Locate the cell with the specified text and output its [X, Y] center coordinate. 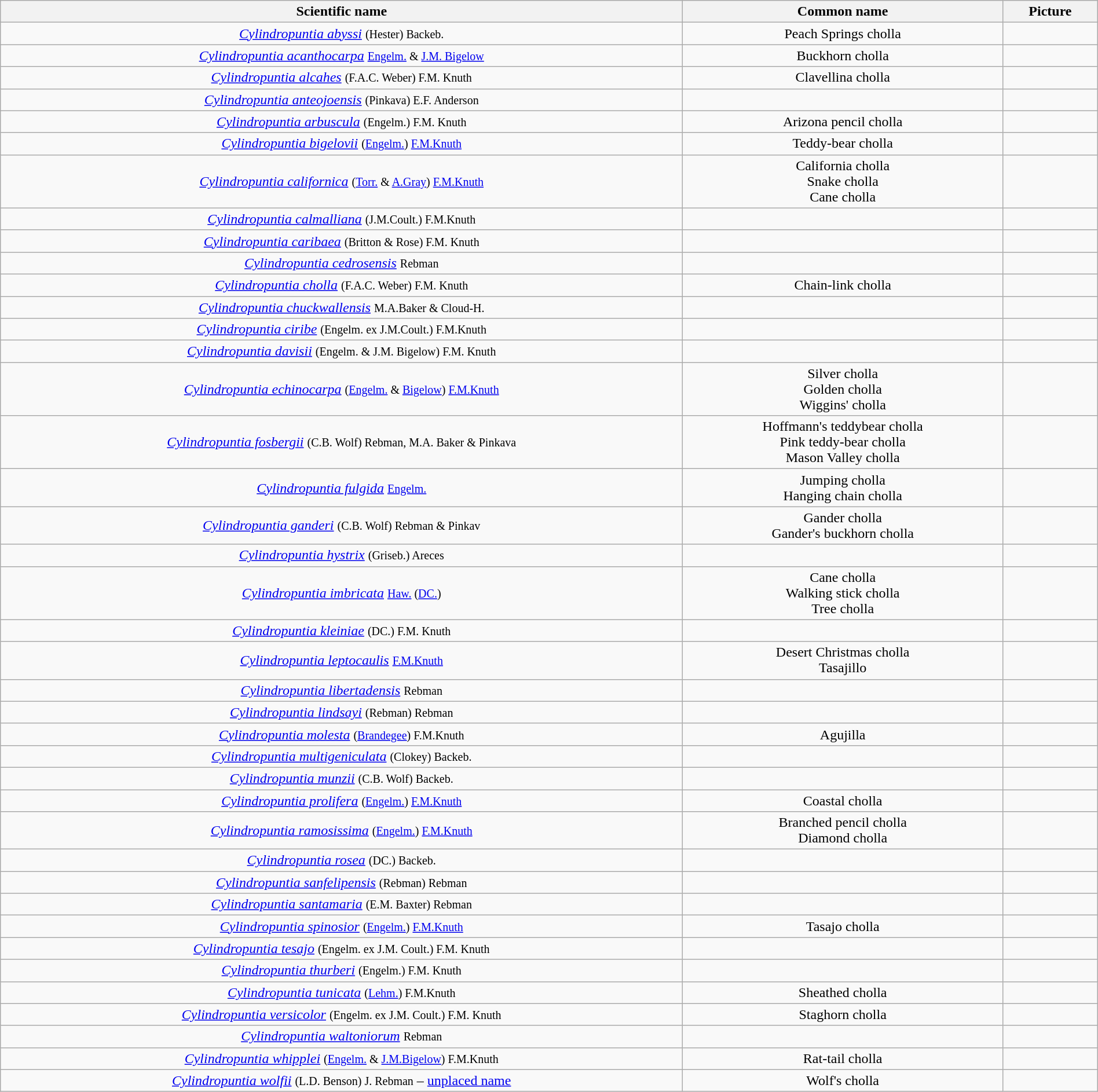
Cylindropuntia imbricata Haw. (DC.) [342, 593]
Desert Christmas chollaTasajillo [843, 660]
Sheathed cholla [843, 992]
Chain-link cholla [843, 285]
Rat-tail cholla [843, 1058]
Cylindropuntia prolifera (Engelm.) F.M.Knuth [342, 801]
Cylindropuntia davisii (Engelm. & J.M. Bigelow) F.M. Knuth [342, 351]
Cylindropuntia tesajo (Engelm. ex J.M. Coult.) F.M. Knuth [342, 948]
Cylindropuntia santamaria (E.M. Baxter) Rebman [342, 904]
Cylindropuntia caribaea (Britton & Rose) F.M. Knuth [342, 241]
Cylindropuntia multigeniculata (Clokey) Backeb. [342, 756]
Scientific name [342, 12]
Tasajo cholla [843, 926]
Cylindropuntia munzii (C.B. Wolf) Backeb. [342, 778]
Cylindropuntia californica (Torr. & A.Gray) F.M.Knuth [342, 181]
Cylindropuntia spinosior (Engelm.) F.M.Knuth [342, 926]
Wolf's cholla [843, 1080]
Cylindropuntia echinocarpa (Engelm. & Bigelow) F.M.Knuth [342, 389]
Cylindropuntia molesta (Brandegee) F.M.Knuth [342, 734]
Buckhorn cholla [843, 56]
California chollaSnake chollaCane cholla [843, 181]
Agujilla [843, 734]
Cylindropuntia wolfii (L.D. Benson) J. Rebman – unplaced name [342, 1080]
Peach Springs cholla [843, 34]
Cylindropuntia calmalliana (J.M.Coult.) F.M.Knuth [342, 219]
Cylindropuntia fulgida Engelm. [342, 488]
Staghorn cholla [843, 1014]
Common name [843, 12]
Cylindropuntia versicolor (Engelm. ex J.M. Coult.) F.M. Knuth [342, 1014]
Cylindropuntia libertadensis Rebman [342, 690]
Cylindropuntia tunicata (Lehm.) F.M.Knuth [342, 992]
Cylindropuntia fosbergii (C.B. Wolf) Rebman, M.A. Baker & Pinkava [342, 442]
Cylindropuntia anteojoensis (Pinkava) E.F. Anderson [342, 100]
Cylindropuntia arbuscula (Engelm.) F.M. Knuth [342, 122]
Cylindropuntia waltoniorum Rebman [342, 1036]
Cylindropuntia hystrix (Griseb.) Areces [342, 555]
Clavellina cholla [843, 78]
Cylindropuntia cedrosensis Rebman [342, 263]
Cylindropuntia sanfelipensis (Rebman) Rebman [342, 882]
Cylindropuntia rosea (DC.) Backeb. [342, 860]
Cylindropuntia abyssi (Hester) Backeb. [342, 34]
Cylindropuntia chuckwallensis M.A.Baker & Cloud-H. [342, 307]
Gander chollaGander's buckhorn cholla [843, 526]
Cylindropuntia ciribe (Engelm. ex J.M.Coult.) F.M.Knuth [342, 329]
Jumping chollaHanging chain cholla [843, 488]
Cylindropuntia bigelovii (Engelm.) F.M.Knuth [342, 144]
Coastal cholla [843, 801]
Cylindropuntia thurberi (Engelm.) F.M. Knuth [342, 970]
Branched pencil chollaDiamond cholla [843, 830]
Picture [1051, 12]
Cylindropuntia cholla (F.A.C. Weber) F.M. Knuth [342, 285]
Teddy-bear cholla [843, 144]
Cylindropuntia alcahes (F.A.C. Weber) F.M. Knuth [342, 78]
Cylindropuntia ganderi (C.B. Wolf) Rebman & Pinkav [342, 526]
Cylindropuntia leptocaulis F.M.Knuth [342, 660]
Arizona pencil cholla [843, 122]
Cylindropuntia lindsayi (Rebman) Rebman [342, 712]
Cane chollaWalking stick chollaTree cholla [843, 593]
Silver cholla Golden chollaWiggins' cholla [843, 389]
Cylindropuntia acanthocarpa Engelm. & J.M. Bigelow [342, 56]
Cylindropuntia whipplei (Engelm. & J.M.Bigelow) F.M.Knuth [342, 1058]
Cylindropuntia kleiniae (DC.) F.M. Knuth [342, 631]
Hoffmann's teddybear cholla Pink teddy-bear chollaMason Valley cholla [843, 442]
Cylindropuntia ramosissima (Engelm.) F.M.Knuth [342, 830]
